Scan for the cell matching the given text and deliver its (X, Y) coordinate at center. 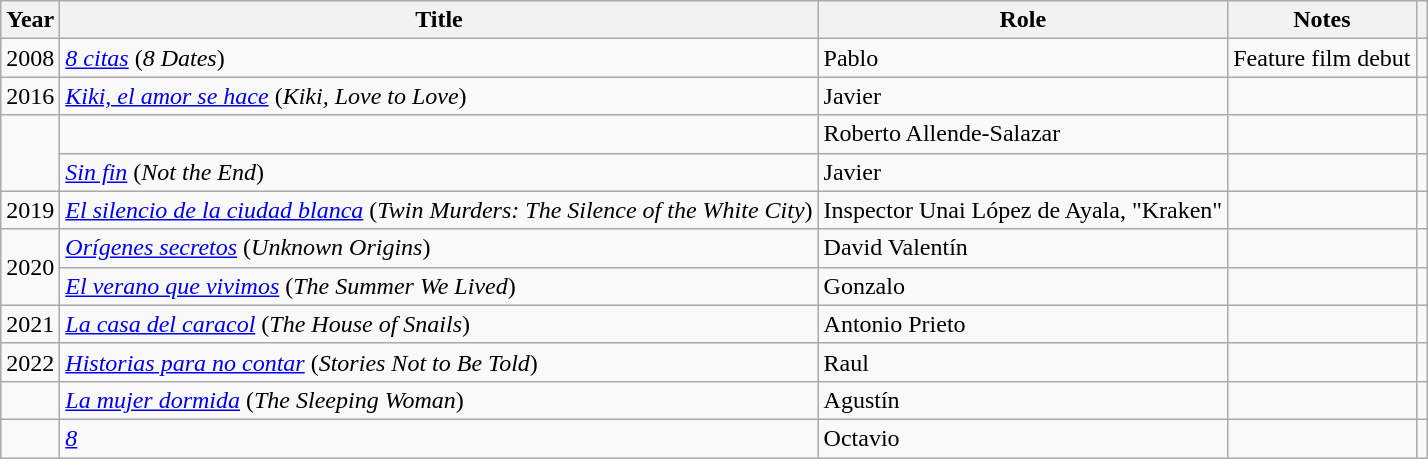
Orígenes secretos (Unknown Origins) (439, 248)
8 citas (8 Dates) (439, 58)
Year (30, 20)
Gonzalo (1023, 286)
Historias para no contar (Stories Not to Be Told) (439, 362)
Kiki, el amor se hace (Kiki, Love to Love) (439, 96)
2016 (30, 96)
Pablo (1023, 58)
Raul (1023, 362)
La mujer dormida (The Sleeping Woman) (439, 400)
2008 (30, 58)
Antonio Prieto (1023, 324)
El silencio de la ciudad blanca (Twin Murders: The Silence of the White City) (439, 210)
Octavio (1023, 438)
8 (439, 438)
Roberto Allende-Salazar (1023, 134)
2022 (30, 362)
Title (439, 20)
Agustín (1023, 400)
Notes (1322, 20)
2021 (30, 324)
Role (1023, 20)
David Valentín (1023, 248)
Sin fin (Not the End) (439, 172)
La casa del caracol (The House of Snails) (439, 324)
2019 (30, 210)
2020 (30, 267)
El verano que vivimos (The Summer We Lived) (439, 286)
Feature film debut (1322, 58)
Inspector Unai López de Ayala, "Kraken" (1023, 210)
